Determine the (x, y) coordinate at the center of the cell enclosing the given text.  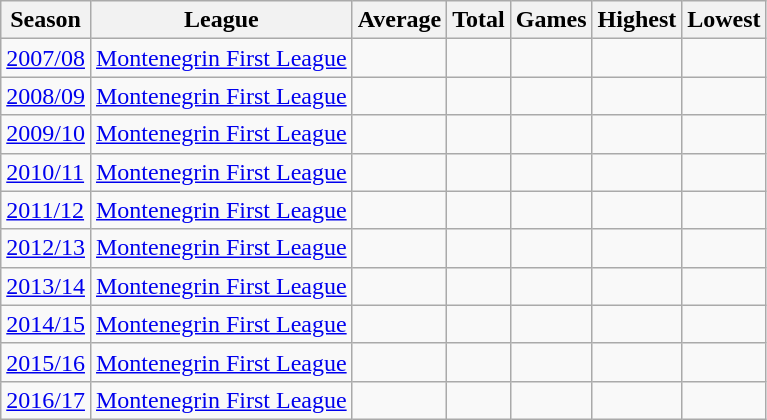
2010/11 (46, 172)
2012/13 (46, 248)
2016/17 (46, 400)
Season (46, 20)
2011/12 (46, 210)
Average (400, 20)
League (221, 20)
2008/09 (46, 96)
Lowest (724, 20)
2007/08 (46, 58)
2009/10 (46, 134)
Games (551, 20)
Highest (637, 20)
2014/15 (46, 324)
2013/14 (46, 286)
2015/16 (46, 362)
Total (479, 20)
